Extract the [x, y] coordinate from the center of the cell holding the provided text.  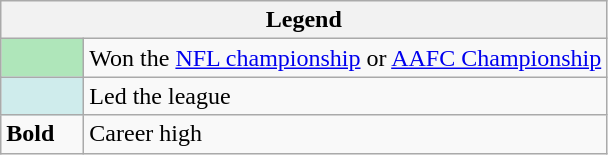
Career high [346, 134]
Led the league [346, 96]
Bold [42, 134]
Legend [304, 20]
Won the NFL championship or AAFC Championship [346, 58]
